Detect which cell encompasses the target text, then output its (X, Y) center coordinate. 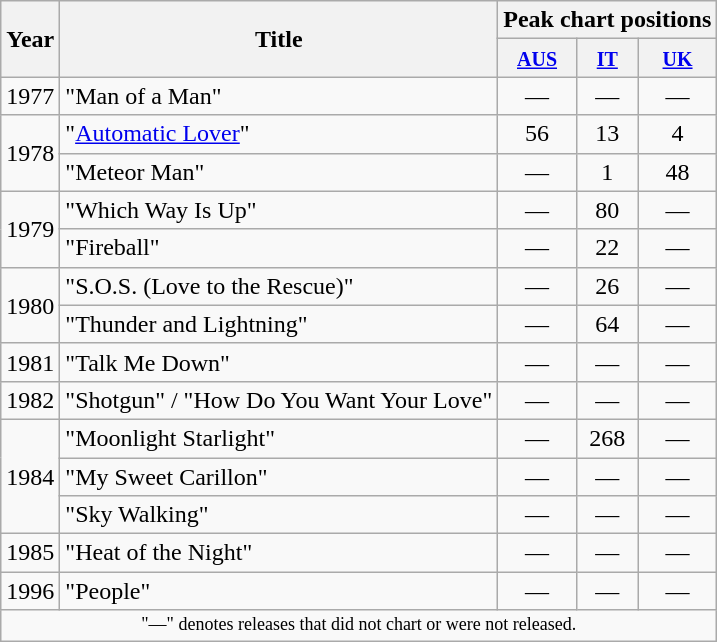
1984 (30, 476)
"Thunder and Lightning" (279, 324)
13 (607, 134)
Title (279, 39)
1985 (30, 553)
64 (607, 324)
"Fireball" (279, 248)
"Sky Walking" (279, 515)
AUS (538, 58)
"Talk Me Down" (279, 362)
IT (607, 58)
22 (607, 248)
"Meteor Man" (279, 172)
"Which Way Is Up" (279, 210)
48 (678, 172)
1980 (30, 305)
Year (30, 39)
1977 (30, 96)
1996 (30, 591)
Peak chart positions (608, 20)
"Man of a Man" (279, 96)
UK (678, 58)
1982 (30, 400)
80 (607, 210)
"S.O.S. (Love to the Rescue)" (279, 286)
1979 (30, 229)
"People" (279, 591)
26 (607, 286)
56 (538, 134)
268 (607, 438)
1981 (30, 362)
"My Sweet Carillon" (279, 477)
4 (678, 134)
"—" denotes releases that did not chart or were not released. (359, 626)
"Shotgun" / "How Do You Want Your Love" (279, 400)
"Moonlight Starlight" (279, 438)
1 (607, 172)
1978 (30, 153)
"Automatic Lover" (279, 134)
"Heat of the Night" (279, 553)
